Find where the given text appears and provide that cell's center as (X, Y) coordinate. 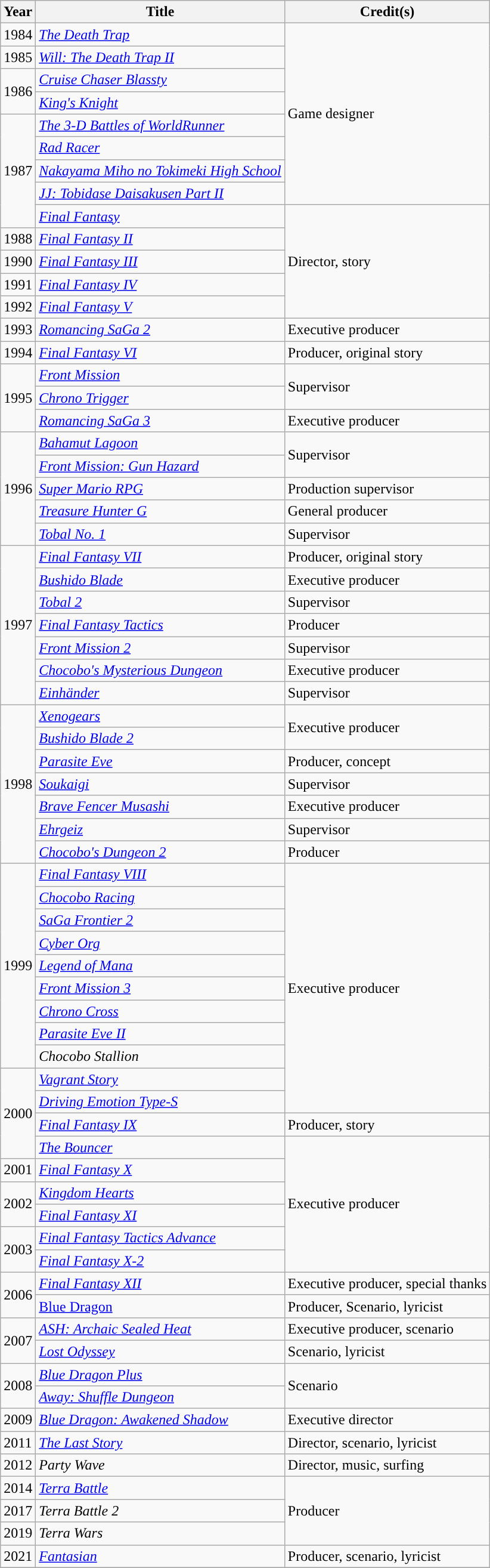
1990 (18, 261)
Blue Dragon Plus (160, 1374)
Final Fantasy Tactics (160, 625)
1995 (18, 398)
Front Mission 2 (160, 647)
Game designer (387, 114)
Producer, concept (387, 761)
2000 (18, 1113)
Executive producer, special thanks (387, 1283)
1988 (18, 239)
1987 (18, 171)
Super Mario RPG (160, 489)
Executive director (387, 1420)
SaGa Frontier 2 (160, 920)
2008 (18, 1385)
Fantasian (160, 1556)
Chrono Cross (160, 1011)
Final Fantasy IX (160, 1125)
Romancing SaGa 2 (160, 330)
Blue Dragon: Awakened Shadow (160, 1420)
Chrono Trigger (160, 398)
The 3-D Battles of WorldRunner (160, 125)
Bahamut Lagoon (160, 443)
1996 (18, 489)
2002 (18, 1204)
Front Mission: Gun Hazard (160, 466)
Year (18, 12)
Final Fantasy VII (160, 557)
Scenario, lyricist (387, 1351)
Producer, story (387, 1125)
Blue Dragon (160, 1306)
Credit(s) (387, 12)
Driving Emotion Type-S (160, 1102)
Final Fantasy Tactics Advance (160, 1238)
Final Fantasy VI (160, 353)
1992 (18, 307)
Tobal 2 (160, 602)
1999 (18, 965)
Chocobo's Mysterious Dungeon (160, 671)
2017 (18, 1511)
Executive producer, scenario (387, 1329)
Tobal No. 1 (160, 534)
Director, scenario, lyricist (387, 1443)
Director, music, surfing (387, 1465)
Final Fantasy X (160, 1170)
Producer, scenario, lyricist (387, 1556)
Front Mission 3 (160, 988)
Production supervisor (387, 489)
Away: Shuffle Dungeon (160, 1397)
2001 (18, 1170)
Director, story (387, 261)
Final Fantasy III (160, 261)
1998 (18, 784)
Brave Fencer Musashi (160, 807)
Bushido Blade 2 (160, 739)
2021 (18, 1556)
Romancing SaGa 3 (160, 421)
The Last Story (160, 1443)
The Death Trap (160, 35)
Cyber Org (160, 943)
1991 (18, 285)
Treasure Hunter G (160, 511)
Final Fantasy II (160, 239)
Chocobo's Dungeon 2 (160, 852)
Scenario (387, 1385)
1984 (18, 35)
1997 (18, 625)
ASH: Archaic Sealed Heat (160, 1329)
2014 (18, 1488)
Rad Racer (160, 148)
Final Fantasy X-2 (160, 1261)
Xenogears (160, 716)
1994 (18, 353)
Terra Battle (160, 1488)
Final Fantasy (160, 216)
Kingdom Hearts (160, 1193)
Terra Wars (160, 1533)
Party Wave (160, 1465)
Title (160, 12)
Parasite Eve II (160, 1034)
2006 (18, 1295)
2019 (18, 1533)
Chocobo Stallion (160, 1057)
Final Fantasy V (160, 307)
King's Knight (160, 103)
Final Fantasy IV (160, 285)
2011 (18, 1443)
Final Fantasy VIII (160, 875)
Ehrgeiz (160, 829)
Front Mission (160, 375)
Parasite Eve (160, 761)
2012 (18, 1465)
1993 (18, 330)
Lost Odyssey (160, 1351)
Soukaigi (160, 784)
2009 (18, 1420)
2007 (18, 1340)
Producer, Scenario, lyricist (387, 1306)
2003 (18, 1249)
General producer (387, 511)
Final Fantasy XII (160, 1283)
Chocobo Racing (160, 897)
Terra Battle 2 (160, 1511)
Bushido Blade (160, 579)
1986 (18, 91)
Legend of Mana (160, 965)
Cruise Chaser Blassty (160, 80)
Final Fantasy XI (160, 1215)
JJ: Tobidase Daisakusen Part II (160, 193)
Will: The Death Trap II (160, 57)
Einhänder (160, 693)
Vagrant Story (160, 1079)
Nakayama Miho no Tokimeki High School (160, 171)
1985 (18, 57)
The Bouncer (160, 1147)
